Return [x, y] of the center of cell containing provided text 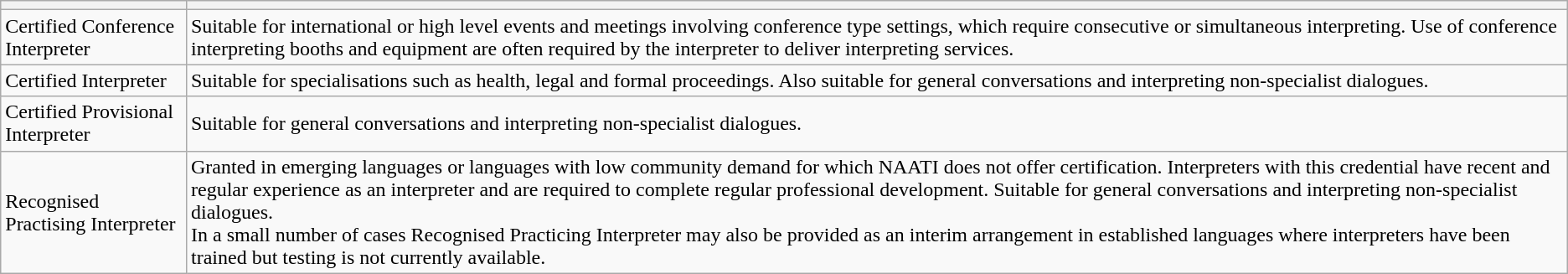
Suitable for general conversations and interpreting non-specialist dialogues. [876, 124]
Certified Provisional Interpreter [94, 124]
Recognised Practising Interpreter [94, 212]
Certified Conference Interpreter [94, 37]
Certified Interpreter [94, 80]
